Return (X, Y) of the center of cell containing provided text 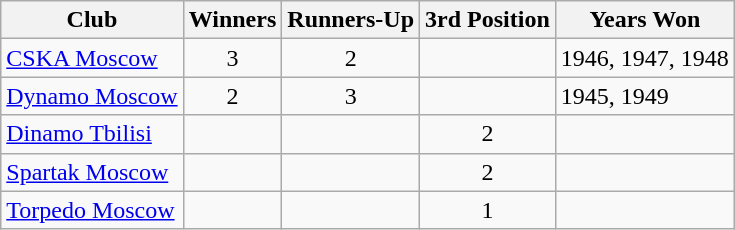
Dinamo Tbilisi (92, 134)
Dynamo Moscow (92, 96)
3rd Position (488, 20)
1 (488, 210)
CSKA Moscow (92, 58)
1945, 1949 (644, 96)
Winners (232, 20)
Club (92, 20)
Years Won (644, 20)
Spartak Moscow (92, 172)
Runners-Up (351, 20)
1946, 1947, 1948 (644, 58)
Torpedo Moscow (92, 210)
